Determine the [X, Y] coordinate at the center of the cell enclosing the given text.  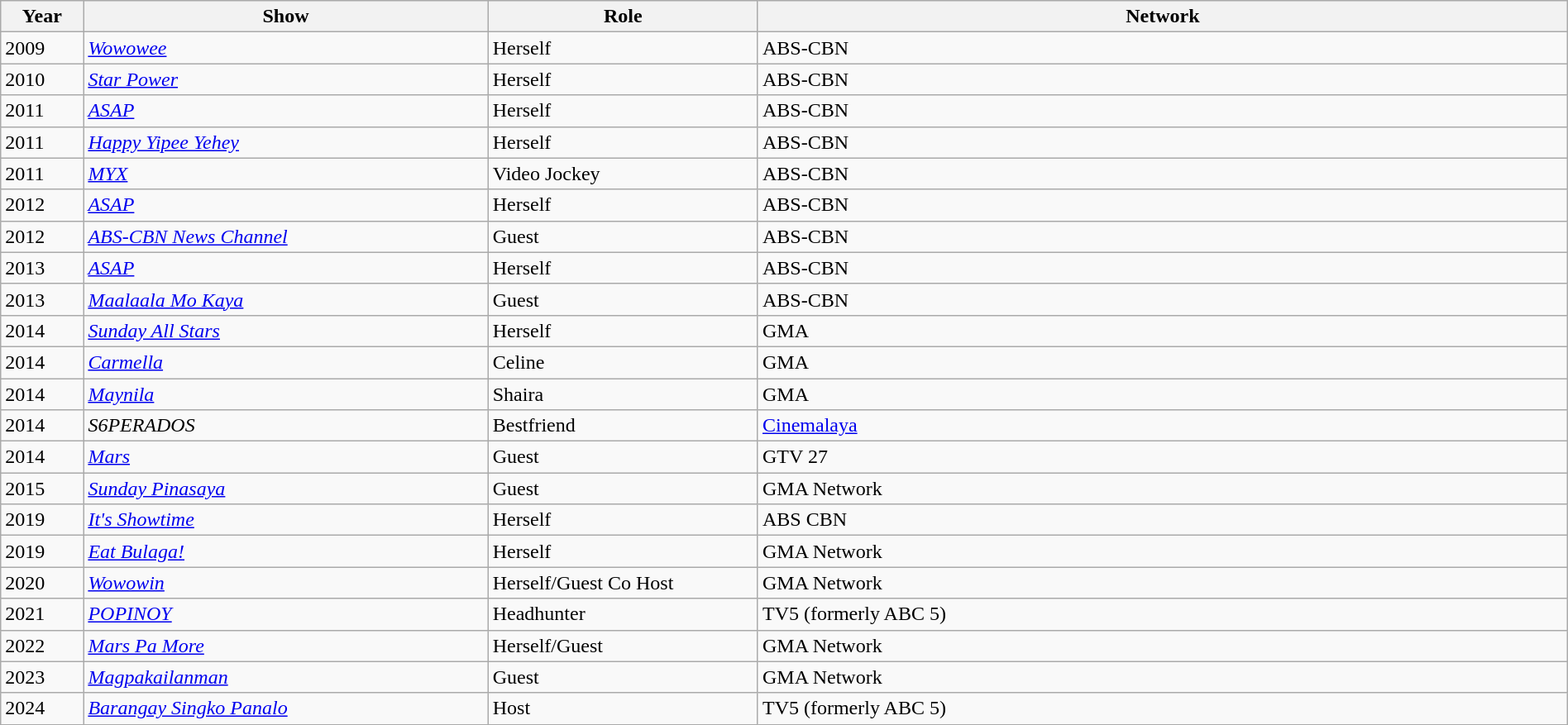
Wowowee [286, 48]
Show [286, 17]
Eat Bulaga! [286, 551]
Year [42, 17]
Sunday All Stars [286, 331]
ABS CBN [1163, 520]
Bestfriend [623, 426]
S6PERADOS [286, 426]
Herself/Guest Co Host [623, 583]
Herself/Guest [623, 646]
Mars Pa More [286, 646]
2024 [42, 708]
Cinemalaya [1163, 426]
Role [623, 17]
Magpakailanman [286, 677]
Headhunter [623, 614]
2010 [42, 79]
2020 [42, 583]
Happy Yipee Yehey [286, 142]
Star Power [286, 79]
Maynila [286, 394]
Host [623, 708]
Celine [623, 362]
Shaira [623, 394]
MYX [286, 174]
Wowowin [286, 583]
GTV 27 [1163, 457]
Sunday Pinasaya [286, 489]
2009 [42, 48]
Network [1163, 17]
POPINOY [286, 614]
2021 [42, 614]
2015 [42, 489]
2022 [42, 646]
Carmella [286, 362]
Video Jockey [623, 174]
Maalaala Mo Kaya [286, 299]
ABS-CBN News Channel [286, 236]
Mars [286, 457]
Barangay Singko Panalo [286, 708]
It's Showtime [286, 520]
2023 [42, 677]
